From the cell containing the given text, extract its center point as (x, y) coordinate. 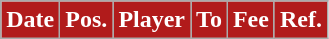
Ref. (300, 20)
Date (30, 20)
Fee (250, 20)
To (210, 20)
Pos. (86, 20)
Player (152, 20)
